Pinpoint the cell where the given text exists, returning its [X, Y] midpoint coordinate. 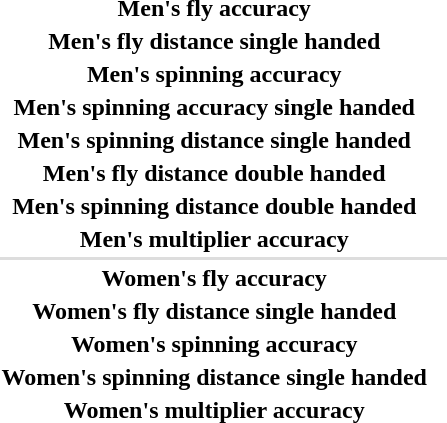
Men's multiplier accuracy [214, 239]
Men's fly distance double handed [214, 173]
Women's fly accuracy [214, 278]
Women's spinning accuracy [214, 344]
Men's spinning accuracy single handed [214, 107]
Men's spinning distance double handed [214, 206]
Women's spinning distance single handed [214, 377]
Women's fly distance single handed [214, 311]
Men's fly distance single handed [214, 41]
Men's spinning distance single handed [214, 140]
Men's spinning accuracy [214, 74]
